Detect which cell encompasses the target text, then output its (X, Y) center coordinate. 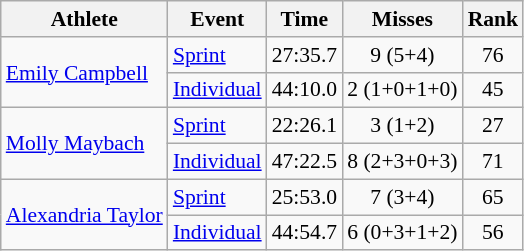
44:10.0 (304, 90)
45 (494, 90)
Rank (494, 19)
27:35.7 (304, 55)
2 (1+0+1+0) (402, 90)
Molly Maybach (84, 144)
Misses (402, 19)
56 (494, 233)
9 (5+4) (402, 55)
65 (494, 197)
Athlete (84, 19)
Emily Campbell (84, 72)
3 (1+2) (402, 126)
76 (494, 55)
7 (3+4) (402, 197)
Time (304, 19)
22:26.1 (304, 126)
71 (494, 162)
Alexandria Taylor (84, 214)
27 (494, 126)
44:54.7 (304, 233)
47:22.5 (304, 162)
8 (2+3+0+3) (402, 162)
Event (218, 19)
6 (0+3+1+2) (402, 233)
25:53.0 (304, 197)
